For the text-containing cell, return its midpoint in (X, Y) coordinate format. 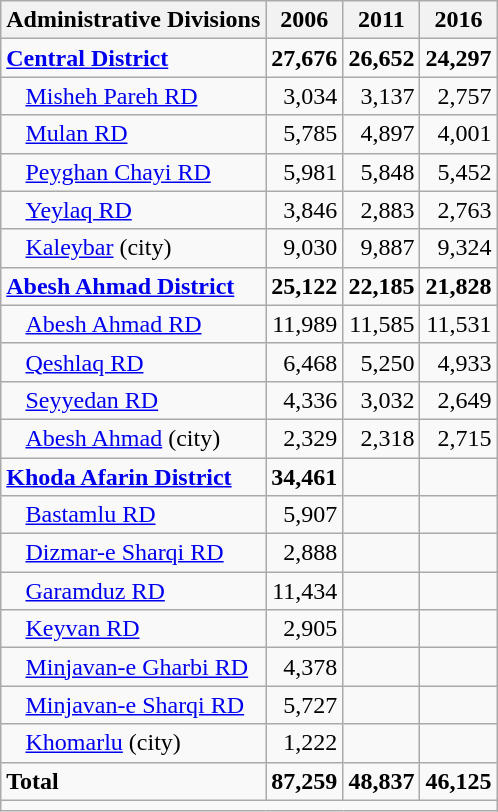
Minjavan-e Sharqi RD (134, 705)
11,531 (458, 324)
3,137 (382, 96)
Seyyedan RD (134, 400)
Dizmar-e Sharqi RD (134, 553)
2006 (304, 20)
2,883 (382, 210)
Qeshlaq RD (134, 362)
4,001 (458, 134)
11,434 (304, 591)
27,676 (304, 58)
3,034 (304, 96)
6,468 (304, 362)
34,461 (304, 477)
2,905 (304, 629)
5,785 (304, 134)
Abesh Ahmad RD (134, 324)
22,185 (382, 286)
25,122 (304, 286)
3,032 (382, 400)
5,727 (304, 705)
4,336 (304, 400)
4,933 (458, 362)
24,297 (458, 58)
Abesh Ahmad District (134, 286)
2,715 (458, 438)
Garamduz RD (134, 591)
Administrative Divisions (134, 20)
2,329 (304, 438)
2,318 (382, 438)
4,897 (382, 134)
Yeylaq RD (134, 210)
2,757 (458, 96)
21,828 (458, 286)
5,452 (458, 172)
Khomarlu (city) (134, 743)
4,378 (304, 667)
2016 (458, 20)
Central District (134, 58)
46,125 (458, 781)
11,585 (382, 324)
1,222 (304, 743)
9,324 (458, 248)
5,907 (304, 515)
48,837 (382, 781)
Total (134, 781)
2,649 (458, 400)
Khoda Afarin District (134, 477)
Peyghan Chayi RD (134, 172)
5,250 (382, 362)
3,846 (304, 210)
2,888 (304, 553)
Keyvan RD (134, 629)
2011 (382, 20)
26,652 (382, 58)
11,989 (304, 324)
9,030 (304, 248)
Mulan RD (134, 134)
Kaleybar (city) (134, 248)
9,887 (382, 248)
87,259 (304, 781)
Misheh Pareh RD (134, 96)
Bastamlu RD (134, 515)
2,763 (458, 210)
Minjavan-e Gharbi RD (134, 667)
5,981 (304, 172)
5,848 (382, 172)
Abesh Ahmad (city) (134, 438)
